Output the [X, Y] coordinate of the center of the cell containing the given text.  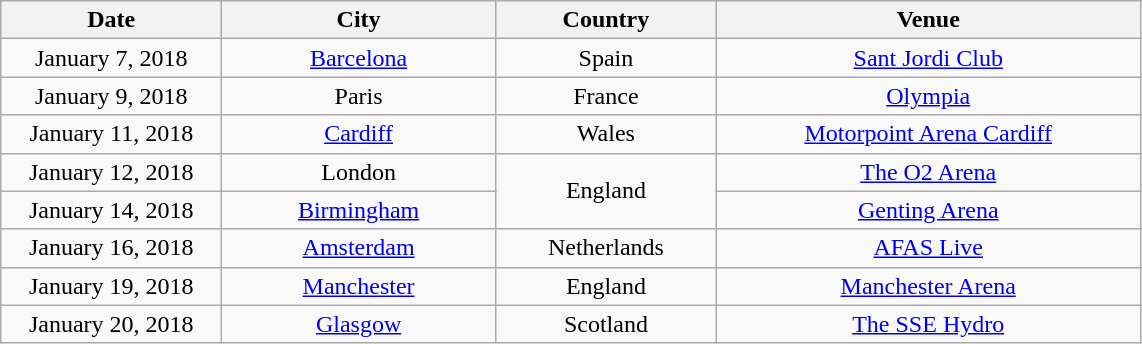
Glasgow [359, 324]
Amsterdam [359, 248]
Sant Jordi Club [928, 58]
January 11, 2018 [112, 134]
Scotland [606, 324]
London [359, 172]
January 19, 2018 [112, 286]
January 9, 2018 [112, 96]
AFAS Live [928, 248]
The O2 Arena [928, 172]
Netherlands [606, 248]
Manchester [359, 286]
Genting Arena [928, 210]
Motorpoint Arena Cardiff [928, 134]
City [359, 20]
January 14, 2018 [112, 210]
January 7, 2018 [112, 58]
France [606, 96]
Cardiff [359, 134]
Birmingham [359, 210]
January 16, 2018 [112, 248]
Country [606, 20]
Paris [359, 96]
Wales [606, 134]
Barcelona [359, 58]
Venue [928, 20]
January 20, 2018 [112, 324]
Date [112, 20]
Manchester Arena [928, 286]
Olympia [928, 96]
January 12, 2018 [112, 172]
Spain [606, 58]
The SSE Hydro [928, 324]
